Detect which cell encompasses the target text, then output its [X, Y] center coordinate. 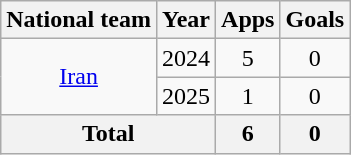
Apps [248, 20]
Goals [315, 20]
Iran [79, 77]
National team [79, 20]
Total [108, 134]
2025 [186, 96]
2024 [186, 58]
Year [186, 20]
5 [248, 58]
1 [248, 96]
6 [248, 134]
